From the cell containing the given text, extract its center point as [x, y] coordinate. 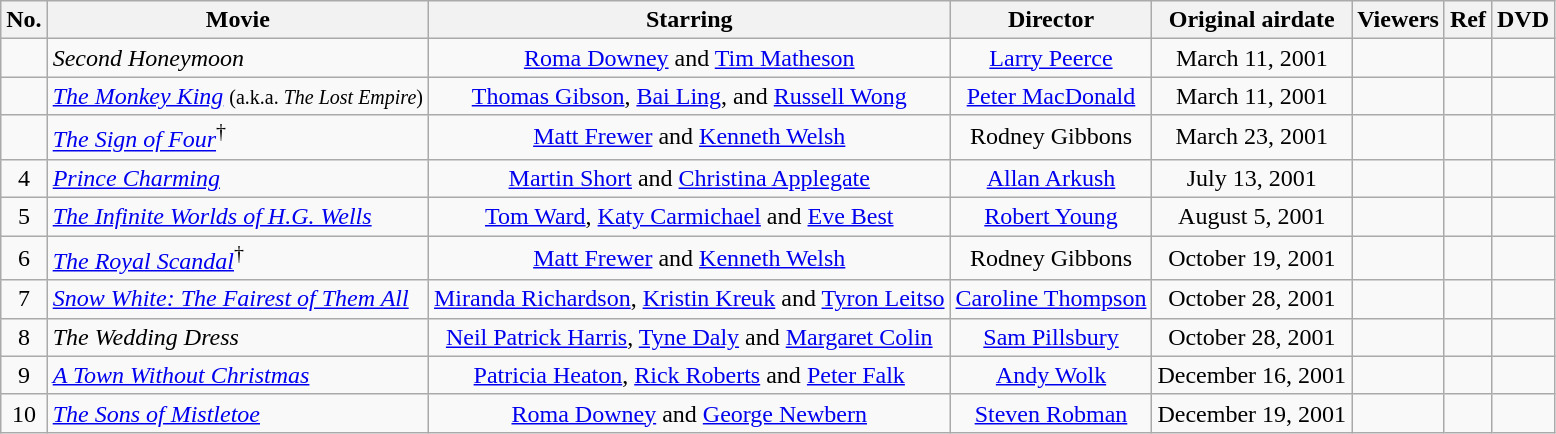
No. [24, 20]
DVD [1522, 20]
December 16, 2001 [1252, 375]
August 5, 2001 [1252, 217]
Sam Pillsbury [1051, 337]
Larry Peerce [1051, 58]
Movie [238, 20]
The Wedding Dress [238, 337]
The Sons of Mistletoe [238, 413]
Tom Ward, Katy Carmichael and Eve Best [689, 217]
Ref [1468, 20]
Allan Arkush [1051, 178]
Robert Young [1051, 217]
6 [24, 258]
The Infinite Worlds of H.G. Wells [238, 217]
The Royal Scandal† [238, 258]
Roma Downey and George Newbern [689, 413]
July 13, 2001 [1252, 178]
Caroline Thompson [1051, 299]
Steven Robman [1051, 413]
The Sign of Four† [238, 138]
9 [24, 375]
December 19, 2001 [1252, 413]
Director [1051, 20]
Peter MacDonald [1051, 96]
March 23, 2001 [1252, 138]
Second Honeymoon [238, 58]
7 [24, 299]
Thomas Gibson, Bai Ling, and Russell Wong [689, 96]
Andy Wolk [1051, 375]
The Monkey King (a.k.a. The Lost Empire) [238, 96]
Prince Charming [238, 178]
Patricia Heaton, Rick Roberts and Peter Falk [689, 375]
8 [24, 337]
A Town Without Christmas [238, 375]
Neil Patrick Harris, Tyne Daly and Margaret Colin [689, 337]
Starring [689, 20]
Snow White: The Fairest of Them All [238, 299]
4 [24, 178]
Roma Downey and Tim Matheson [689, 58]
10 [24, 413]
October 19, 2001 [1252, 258]
Martin Short and Christina Applegate [689, 178]
Original airdate [1252, 20]
Viewers [1398, 20]
Miranda Richardson, Kristin Kreuk and Tyron Leitso [689, 299]
5 [24, 217]
